Search for the cell housing the specified text and yield its [x, y] center coordinate. 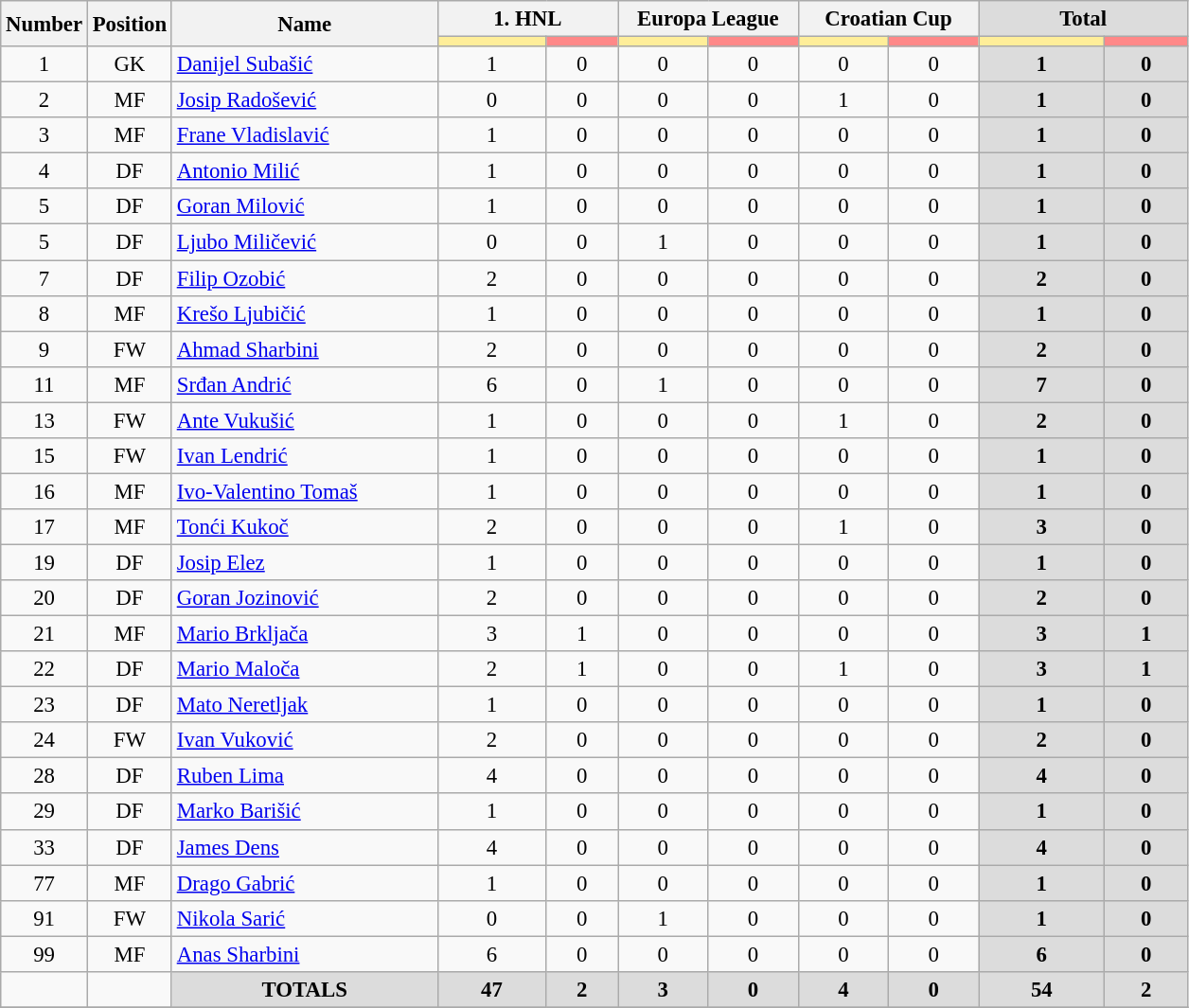
77 [44, 883]
1. HNL [528, 19]
Croatian Cup [888, 19]
Mato Neretljak [305, 705]
Tonći Kukoč [305, 527]
Total [1083, 19]
11 [44, 384]
Name [305, 24]
Mario Maloča [305, 669]
20 [44, 598]
29 [44, 812]
Number [44, 24]
Filip Ozobić [305, 278]
Ruben Lima [305, 776]
GK [129, 64]
Frane Vladislavić [305, 135]
Goran Jozinović [305, 598]
TOTALS [305, 990]
24 [44, 740]
Srđan Andrić [305, 384]
13 [44, 420]
Goran Milović [305, 207]
33 [44, 847]
21 [44, 634]
Ljubo Miličević [305, 242]
16 [44, 491]
23 [44, 705]
Ante Vukušić [305, 420]
Ivo-Valentino Tomaš [305, 491]
Europa League [708, 19]
James Dens [305, 847]
22 [44, 669]
Ivan Vuković [305, 740]
8 [44, 313]
28 [44, 776]
9 [44, 349]
19 [44, 562]
Antonio Milić [305, 171]
Ivan Lendrić [305, 456]
Position [129, 24]
17 [44, 527]
54 [1041, 990]
Nikola Sarić [305, 918]
Mario Brkljača [305, 634]
Danijel Subašić [305, 64]
Josip Radošević [305, 100]
Marko Barišić [305, 812]
Krešo Ljubičić [305, 313]
91 [44, 918]
47 [492, 990]
Anas Sharbini [305, 954]
99 [44, 954]
Drago Gabrić [305, 883]
Josip Elez [305, 562]
15 [44, 456]
Ahmad Sharbini [305, 349]
